Detect which cell encompasses the target text, then output its (X, Y) center coordinate. 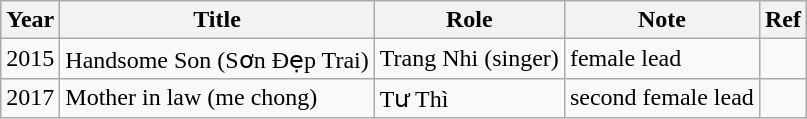
Year (30, 20)
second female lead (662, 98)
Handsome Son (Sơn Đẹp Trai) (217, 59)
Note (662, 20)
Role (469, 20)
Tư Thì (469, 98)
2015 (30, 59)
Mother in law (me chong) (217, 98)
Trang Nhi (singer) (469, 59)
Title (217, 20)
Ref (782, 20)
2017 (30, 98)
female lead (662, 59)
